Determine the [x, y] coordinate at the center of the cell enclosing the given text.  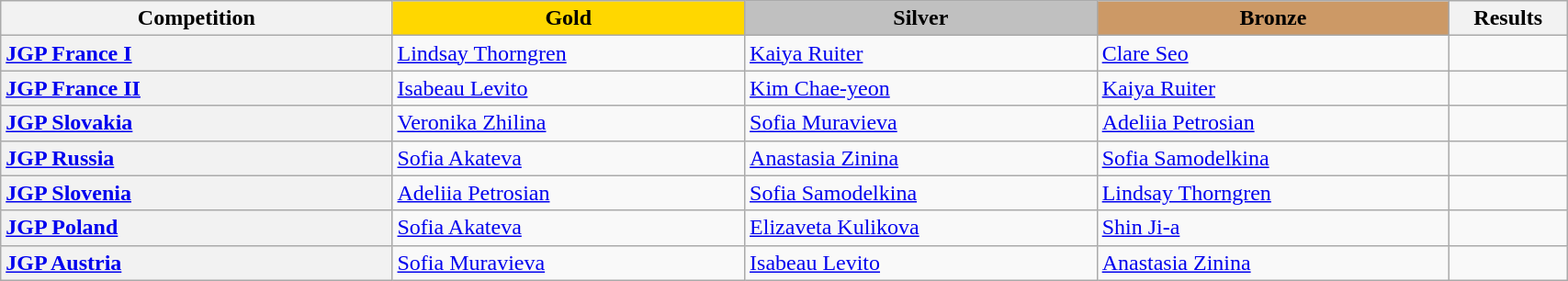
JGP Poland [197, 228]
JGP Slovakia [197, 123]
JGP Slovenia [197, 193]
Results [1508, 18]
JGP Austria [197, 263]
Bronze [1273, 18]
JGP France I [197, 53]
JGP Russia [197, 158]
Gold [569, 18]
Elizaveta Kulikova [921, 228]
Shin Ji-a [1273, 228]
Silver [921, 18]
Clare Seo [1273, 53]
JGP France II [197, 88]
Competition [197, 18]
Kim Chae-yeon [921, 88]
Veronika Zhilina [569, 123]
